Identify which cell holds the provided text, then report its [X, Y] central coordinate. 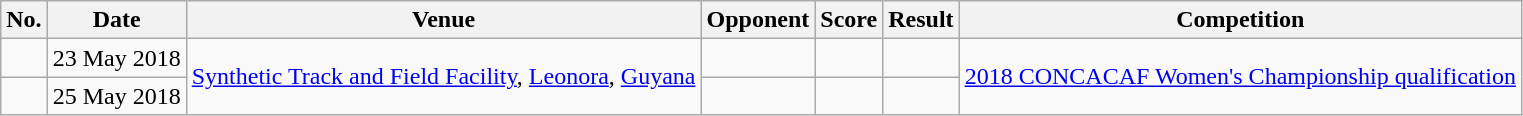
Score [849, 20]
Venue [444, 20]
2018 CONCACAF Women's Championship qualification [1240, 77]
No. [24, 20]
23 May 2018 [116, 58]
Date [116, 20]
Competition [1240, 20]
Synthetic Track and Field Facility, Leonora, Guyana [444, 77]
Opponent [758, 20]
25 May 2018 [116, 96]
Result [921, 20]
